Return (x, y) of the center of cell containing provided text 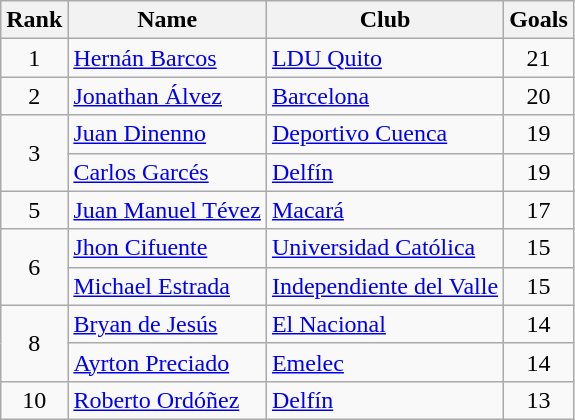
8 (34, 343)
Goals (539, 20)
3 (34, 153)
Name (168, 20)
Juan Dinenno (168, 134)
LDU Quito (384, 58)
El Nacional (384, 324)
1 (34, 58)
Bryan de Jesús (168, 324)
Jhon Cifuente (168, 248)
Carlos Garcés (168, 172)
20 (539, 96)
10 (34, 400)
13 (539, 400)
Ayrton Preciado (168, 362)
Deportivo Cuenca (384, 134)
Hernán Barcos (168, 58)
Barcelona (384, 96)
Juan Manuel Tévez (168, 210)
6 (34, 267)
17 (539, 210)
Universidad Católica (384, 248)
Independiente del Valle (384, 286)
Roberto Ordóñez (168, 400)
5 (34, 210)
Michael Estrada (168, 286)
Club (384, 20)
Emelec (384, 362)
Jonathan Álvez (168, 96)
Macará (384, 210)
21 (539, 58)
2 (34, 96)
Rank (34, 20)
